From the cell containing the given text, extract its center point as (x, y) coordinate. 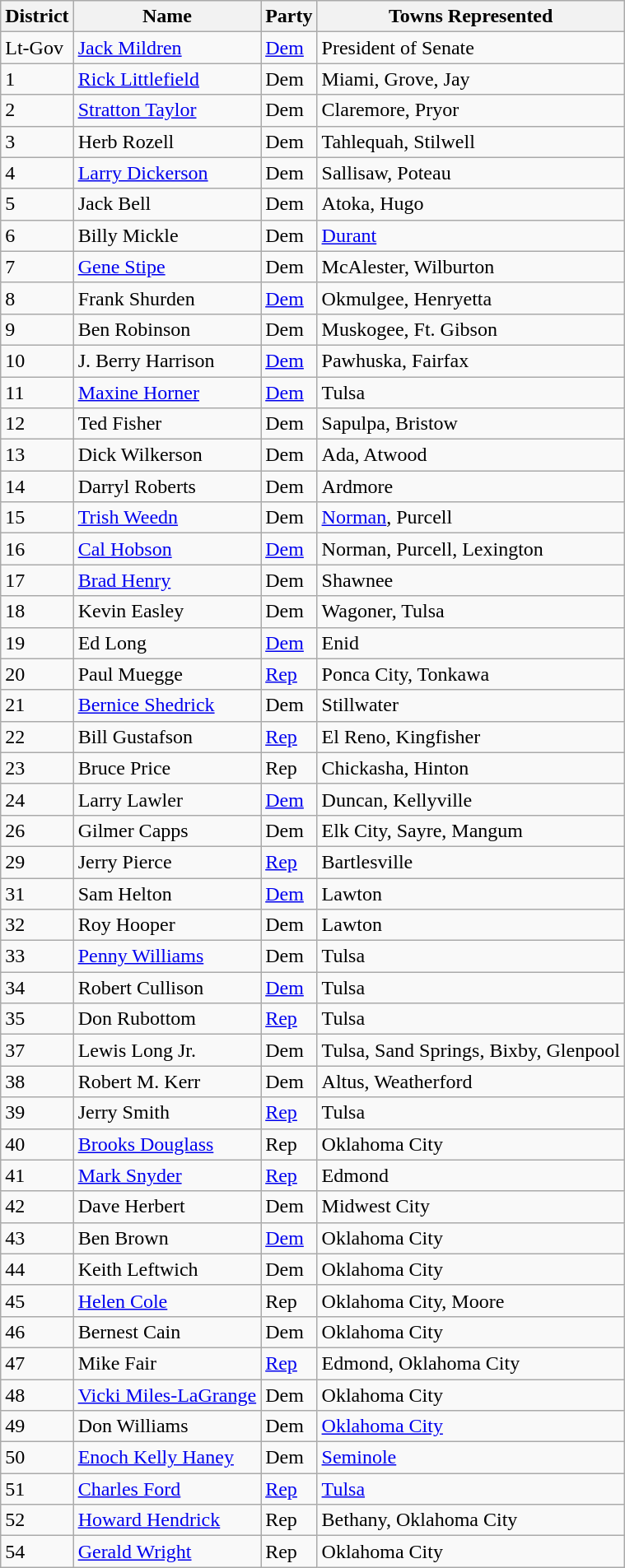
26 (37, 831)
Lt-Gov (37, 48)
Edmond, Oklahoma City (471, 1363)
Larry Lawler (167, 799)
Paul Muegge (167, 674)
Oklahoma City, Moore (471, 1300)
44 (37, 1269)
Keith Leftwich (167, 1269)
52 (37, 1520)
J. Berry Harrison (167, 361)
Atoka, Hugo (471, 204)
Robert Cullison (167, 988)
14 (37, 486)
Ardmore (471, 486)
Bernice Shedrick (167, 705)
15 (37, 518)
El Reno, Kingfisher (471, 737)
31 (37, 893)
Altus, Weatherford (471, 1082)
2 (37, 110)
Bernest Cain (167, 1332)
Sapulpa, Bristow (471, 424)
Elk City, Sayre, Mangum (471, 831)
Lewis Long Jr. (167, 1050)
45 (37, 1300)
Maxine Horner (167, 393)
19 (37, 643)
Ted Fisher (167, 424)
Jack Bell (167, 204)
District (37, 16)
50 (37, 1458)
Roy Hooper (167, 925)
46 (37, 1332)
Mark Snyder (167, 1175)
Bartlesville (471, 862)
Wagoner, Tulsa (471, 612)
Tulsa, Sand Springs, Bixby, Glenpool (471, 1050)
Jack Mildren (167, 48)
Stratton Taylor (167, 110)
54 (37, 1552)
41 (37, 1175)
Claremore, Pryor (471, 110)
Jerry Pierce (167, 862)
Darryl Roberts (167, 486)
4 (37, 173)
Rick Littlefield (167, 79)
Name (167, 16)
3 (37, 142)
Durant (471, 235)
39 (37, 1113)
Sam Helton (167, 893)
Enid (471, 643)
Brooks Douglass (167, 1144)
Seminole (471, 1458)
Penny Williams (167, 956)
42 (37, 1207)
51 (37, 1489)
President of Senate (471, 48)
Pawhuska, Fairfax (471, 361)
35 (37, 1019)
Kevin Easley (167, 612)
Helen Cole (167, 1300)
Bethany, Oklahoma City (471, 1520)
12 (37, 424)
5 (37, 204)
Party (289, 16)
Brad Henry (167, 580)
18 (37, 612)
Enoch Kelly Haney (167, 1458)
7 (37, 267)
Chickasha, Hinton (471, 768)
Cal Hobson (167, 549)
Midwest City (471, 1207)
Don Rubottom (167, 1019)
11 (37, 393)
Ada, Atwood (471, 455)
Dave Herbert (167, 1207)
Dick Wilkerson (167, 455)
29 (37, 862)
Howard Hendrick (167, 1520)
Okmulgee, Henryetta (471, 298)
20 (37, 674)
Jerry Smith (167, 1113)
Tahlequah, Stilwell (471, 142)
10 (37, 361)
9 (37, 329)
McAlester, Wilburton (471, 267)
Edmond (471, 1175)
Ben Brown (167, 1238)
Charles Ford (167, 1489)
16 (37, 549)
Larry Dickerson (167, 173)
Duncan, Kellyville (471, 799)
Frank Shurden (167, 298)
Ed Long (167, 643)
Stillwater (471, 705)
21 (37, 705)
Robert M. Kerr (167, 1082)
23 (37, 768)
Muskogee, Ft. Gibson (471, 329)
49 (37, 1426)
Shawnee (471, 580)
Bruce Price (167, 768)
Ben Robinson (167, 329)
Norman, Purcell, Lexington (471, 549)
Sallisaw, Poteau (471, 173)
38 (37, 1082)
Bill Gustafson (167, 737)
Norman, Purcell (471, 518)
34 (37, 988)
6 (37, 235)
Gene Stipe (167, 267)
13 (37, 455)
24 (37, 799)
8 (37, 298)
1 (37, 79)
Trish Weedn (167, 518)
Ponca City, Tonkawa (471, 674)
47 (37, 1363)
Herb Rozell (167, 142)
37 (37, 1050)
Towns Represented (471, 16)
Mike Fair (167, 1363)
Don Williams (167, 1426)
Gerald Wright (167, 1552)
Miami, Grove, Jay (471, 79)
48 (37, 1395)
Gilmer Capps (167, 831)
17 (37, 580)
33 (37, 956)
32 (37, 925)
Billy Mickle (167, 235)
40 (37, 1144)
43 (37, 1238)
Vicki Miles-LaGrange (167, 1395)
22 (37, 737)
